Return (x, y) of the center of cell containing provided text 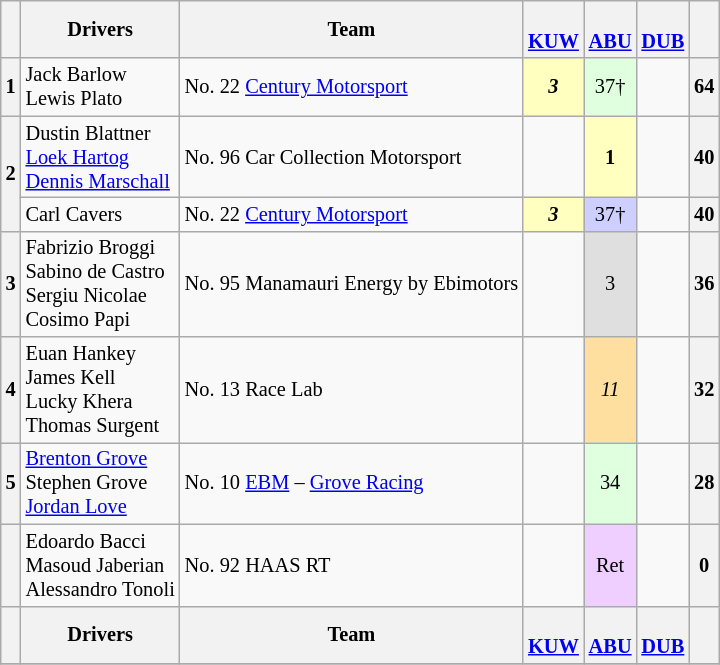
Dustin Blattner Loek Hartog Dennis Marschall (100, 157)
No. 10 EBM – Grove Racing (352, 483)
Carl Cavers (100, 214)
Euan Hankey James Kell Lucky Khera Thomas Surgent (100, 390)
No. 92 HAAS RT (352, 565)
Ret (610, 565)
28 (704, 483)
No. 95 Manamauri Energy by Ebimotors (352, 284)
32 (704, 390)
36 (704, 284)
No. 96 Car Collection Motorsport (352, 157)
2 (11, 174)
No. 13 Race Lab (352, 390)
Edoardo Bacci Masoud Jaberian Alessandro Tonoli (100, 565)
0 (704, 565)
34 (610, 483)
11 (610, 390)
Brenton Grove Stephen Grove Jordan Love (100, 483)
Jack Barlow Lewis Plato (100, 87)
4 (11, 390)
Fabrizio Broggi Sabino de Castro Sergiu Nicolae Cosimo Papi (100, 284)
5 (11, 483)
64 (704, 87)
